Identify which cell holds the provided text, then report its [X, Y] central coordinate. 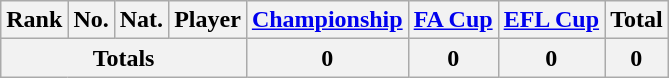
Championship [327, 20]
Totals [124, 58]
No. [91, 20]
Rank [34, 20]
Nat. [141, 20]
Player [208, 20]
FA Cup [453, 20]
Total [637, 20]
EFL Cup [551, 20]
